Scan for the cell matching the given text and deliver its (X, Y) coordinate at center. 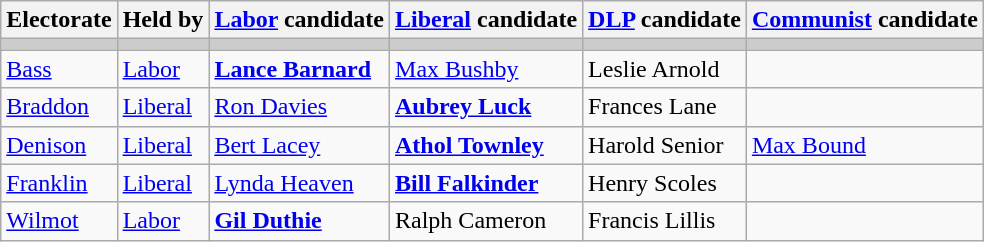
Lynda Heaven (300, 183)
Electorate (59, 20)
Lance Barnard (300, 69)
Ralph Cameron (486, 221)
Liberal candidate (486, 20)
Bill Falkinder (486, 183)
Frances Lane (665, 107)
Wilmot (59, 221)
Bass (59, 69)
Held by (163, 20)
Aubrey Luck (486, 107)
Francis Lillis (665, 221)
Leslie Arnold (665, 69)
Athol Townley (486, 145)
Communist candidate (864, 20)
Denison (59, 145)
Franklin (59, 183)
Henry Scoles (665, 183)
Harold Senior (665, 145)
Bert Lacey (300, 145)
Gil Duthie (300, 221)
Braddon (59, 107)
Ron Davies (300, 107)
Labor candidate (300, 20)
Max Bound (864, 145)
Max Bushby (486, 69)
DLP candidate (665, 20)
